Identify which cell holds the provided text, then report its (X, Y) central coordinate. 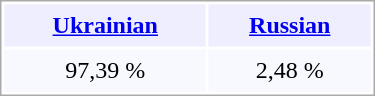
97,39 % (105, 71)
Russian (290, 25)
Ukrainian (105, 25)
2,48 % (290, 71)
